Return the (x, y) coordinate for the center point of the cell that contains the specified text.  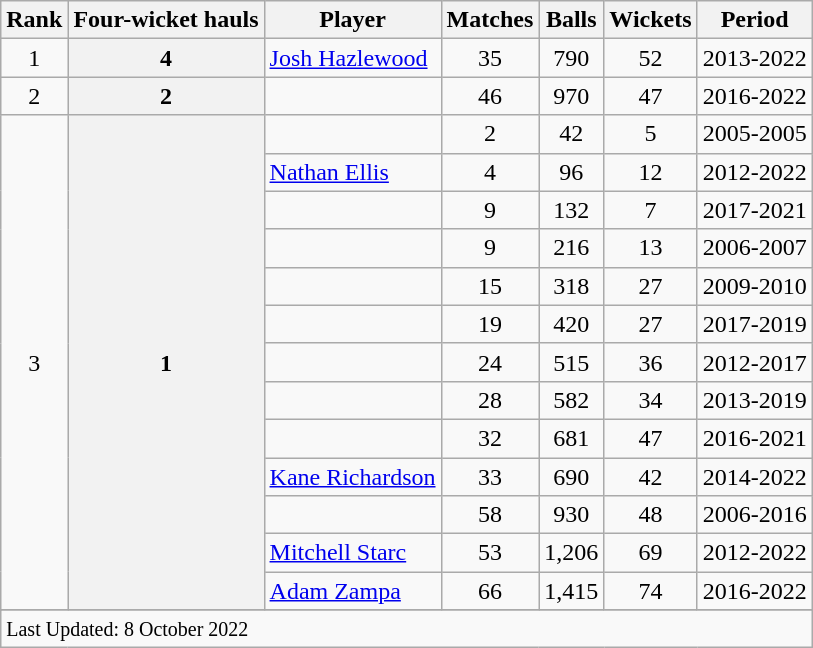
3 (34, 362)
12 (650, 172)
35 (490, 58)
1,206 (572, 553)
58 (490, 515)
5 (650, 134)
2014-2022 (754, 477)
46 (490, 96)
66 (490, 591)
69 (650, 553)
19 (490, 324)
28 (490, 400)
2017-2021 (754, 210)
Wickets (650, 20)
Nathan Ellis (352, 172)
2017-2019 (754, 324)
24 (490, 362)
790 (572, 58)
32 (490, 438)
Matches (490, 20)
96 (572, 172)
1,415 (572, 591)
2016-2021 (754, 438)
Adam Zampa (352, 591)
Kane Richardson (352, 477)
2006-2007 (754, 248)
36 (650, 362)
15 (490, 286)
Last Updated: 8 October 2022 (406, 629)
420 (572, 324)
2005-2005 (754, 134)
33 (490, 477)
582 (572, 400)
Player (352, 20)
34 (650, 400)
970 (572, 96)
2009-2010 (754, 286)
Rank (34, 20)
318 (572, 286)
132 (572, 210)
2013-2022 (754, 58)
53 (490, 553)
2013-2019 (754, 400)
Josh Hazlewood (352, 58)
515 (572, 362)
52 (650, 58)
2012-2017 (754, 362)
Balls (572, 20)
Period (754, 20)
681 (572, 438)
Four-wicket hauls (166, 20)
13 (650, 248)
7 (650, 210)
216 (572, 248)
74 (650, 591)
2006-2016 (754, 515)
Mitchell Starc (352, 553)
48 (650, 515)
690 (572, 477)
930 (572, 515)
